For the text-containing cell, return its midpoint in [x, y] coordinate format. 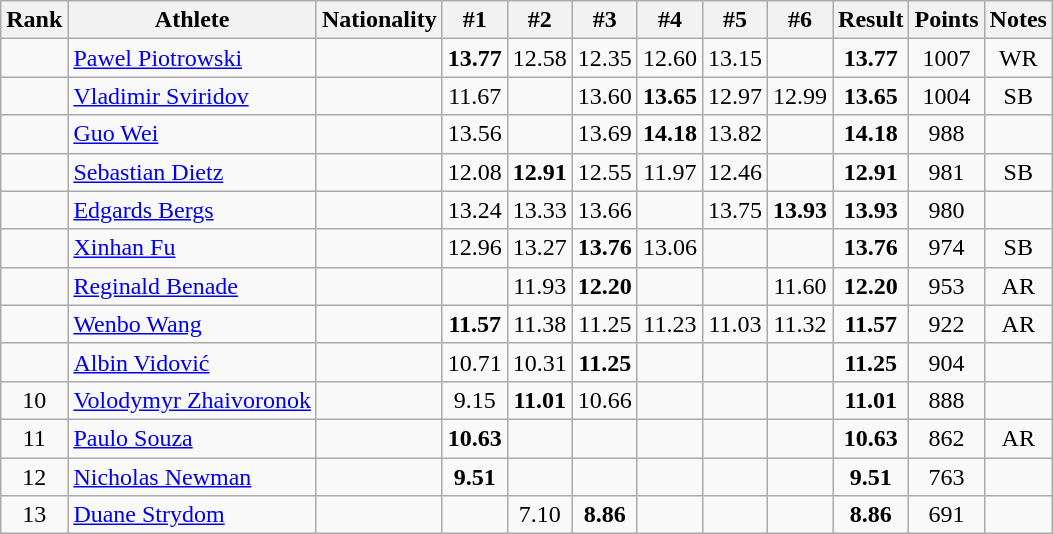
Xinhan Fu [192, 248]
9.15 [474, 400]
13.56 [474, 134]
#5 [734, 20]
12.60 [670, 58]
Paulo Souza [192, 438]
13.69 [604, 134]
13.82 [734, 134]
11.32 [800, 324]
13.15 [734, 58]
Sebastian Dietz [192, 172]
7.10 [540, 515]
Wenbo Wang [192, 324]
Athlete [192, 20]
11.38 [540, 324]
Notes [1018, 20]
10.71 [474, 362]
1004 [946, 96]
Nationality [379, 20]
13.66 [604, 210]
Nicholas Newman [192, 477]
#1 [474, 20]
691 [946, 515]
10.66 [604, 400]
11.97 [670, 172]
Vladimir Sviridov [192, 96]
12.35 [604, 58]
12.58 [540, 58]
10 [34, 400]
763 [946, 477]
Pawel Piotrowski [192, 58]
12.99 [800, 96]
13.33 [540, 210]
12.55 [604, 172]
#4 [670, 20]
904 [946, 362]
Volodymyr Zhaivoronok [192, 400]
13.06 [670, 248]
Albin Vidović [192, 362]
922 [946, 324]
953 [946, 286]
Guo Wei [192, 134]
1007 [946, 58]
13 [34, 515]
Edgards Bergs [192, 210]
Duane Strydom [192, 515]
862 [946, 438]
11.67 [474, 96]
980 [946, 210]
12.97 [734, 96]
11.23 [670, 324]
#2 [540, 20]
Reginald Benade [192, 286]
10.31 [540, 362]
11.60 [800, 286]
974 [946, 248]
#3 [604, 20]
12 [34, 477]
11 [34, 438]
Points [946, 20]
Rank [34, 20]
13.24 [474, 210]
#6 [800, 20]
981 [946, 172]
988 [946, 134]
13.27 [540, 248]
13.75 [734, 210]
WR [1018, 58]
12.46 [734, 172]
11.03 [734, 324]
11.93 [540, 286]
13.60 [604, 96]
Result [871, 20]
12.96 [474, 248]
12.08 [474, 172]
888 [946, 400]
